Detect which cell encompasses the target text, then output its [X, Y] center coordinate. 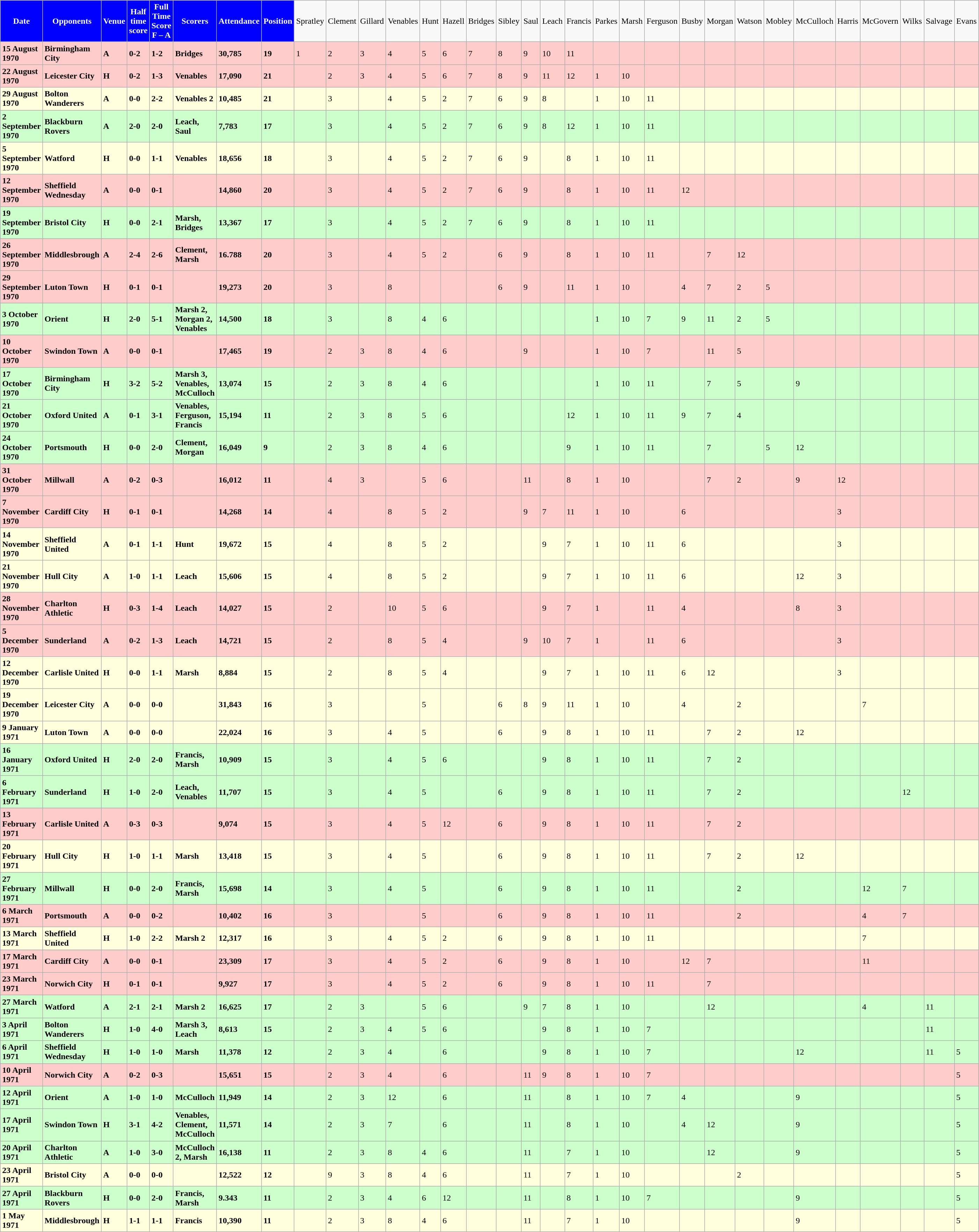
15 August 1970 [22, 53]
14,721 [239, 640]
Venables, Clement, McCulloch [195, 1125]
6 April 1971 [22, 1052]
Full Time ScoreF – A [161, 21]
19 September 1970 [22, 222]
19 December 1970 [22, 705]
9.343 [239, 1198]
16 January 1971 [22, 760]
19,273 [239, 287]
Venables 2 [195, 98]
2-6 [161, 255]
12,317 [239, 939]
Mobley [779, 21]
14,027 [239, 608]
14,268 [239, 512]
21 November 1970 [22, 576]
10 October 1970 [22, 351]
3 October 1970 [22, 319]
Date [22, 21]
10,402 [239, 916]
29 September 1970 [22, 287]
Venue [114, 21]
23 March 1971 [22, 984]
30,785 [239, 53]
13,418 [239, 856]
22,024 [239, 732]
17 April 1971 [22, 1125]
23,309 [239, 961]
13 March 1971 [22, 939]
9 January 1971 [22, 732]
20 February 1971 [22, 856]
1-2 [161, 53]
16,012 [239, 480]
14,500 [239, 319]
7,783 [239, 126]
Half time score [138, 21]
12,522 [239, 1175]
5-1 [161, 319]
Morgan [720, 21]
Marsh, Bridges [195, 222]
3-2 [138, 383]
1-4 [161, 608]
16,625 [239, 1006]
Attendance [239, 21]
McGovern [881, 21]
11,949 [239, 1097]
27 February 1971 [22, 888]
Marsh 3, Venables, McCulloch [195, 383]
28 November 1970 [22, 608]
Marsh 2, Morgan 2, Venables [195, 319]
17 October 1970 [22, 383]
Clement [342, 21]
6 February 1971 [22, 792]
11,378 [239, 1052]
12 April 1971 [22, 1097]
5-2 [161, 383]
Venables, Ferguson, Francis [195, 416]
12 September 1970 [22, 190]
Saul [531, 21]
Leach, Venables [195, 792]
31 October 1970 [22, 480]
Sibley [509, 21]
Clement, Morgan [195, 448]
Position [278, 21]
27 April 1971 [22, 1198]
9,927 [239, 984]
16,138 [239, 1152]
13 February 1971 [22, 824]
4-0 [161, 1029]
4-2 [161, 1125]
1 May 1971 [22, 1220]
Hazell [454, 21]
10,485 [239, 98]
17,090 [239, 76]
12 December 1970 [22, 673]
15,606 [239, 576]
18,656 [239, 158]
16.788 [239, 255]
11,571 [239, 1125]
Busby [692, 21]
26 September 1970 [22, 255]
15,194 [239, 416]
22 August 1970 [22, 76]
2-4 [138, 255]
Salvage [939, 21]
27 March 1971 [22, 1006]
Parkes [606, 21]
16,049 [239, 448]
17,465 [239, 351]
13,367 [239, 222]
5 September 1970 [22, 158]
8,884 [239, 673]
9,074 [239, 824]
Marsh 3, Leach [195, 1029]
Opponents [72, 21]
11,707 [239, 792]
6 March 1971 [22, 916]
19,672 [239, 544]
23 April 1971 [22, 1175]
7 November 1970 [22, 512]
10,909 [239, 760]
31,843 [239, 705]
Watson [749, 21]
Harris [848, 21]
Leach, Saul [195, 126]
Evans [966, 21]
24 October 1970 [22, 448]
Clement, Marsh [195, 255]
10,390 [239, 1220]
McCulloch 2, Marsh [195, 1152]
3 April 1971 [22, 1029]
Wilks [912, 21]
13,074 [239, 383]
Gillard [372, 21]
15,651 [239, 1075]
2 September 1970 [22, 126]
14,860 [239, 190]
3-0 [161, 1152]
20 April 1971 [22, 1152]
Scorers [195, 21]
10 April 1971 [22, 1075]
21 October 1970 [22, 416]
15,698 [239, 888]
14 November 1970 [22, 544]
5 December 1970 [22, 640]
17 March 1971 [22, 961]
Spratley [310, 21]
29 August 1970 [22, 98]
8,613 [239, 1029]
Ferguson [662, 21]
